Capture the cell that displays the provided text and extract its [X, Y] central coordinate. 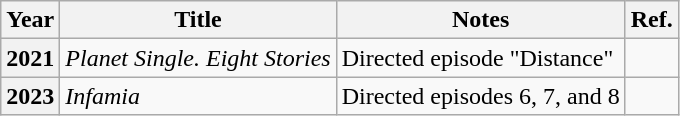
Directed episodes 6, 7, and 8 [480, 96]
Title [198, 20]
Directed episode "Distance" [480, 58]
2023 [30, 96]
Notes [480, 20]
Ref. [652, 20]
2021 [30, 58]
Year [30, 20]
Planet Single. Eight Stories [198, 58]
Infamia [198, 96]
